From the cell containing the given text, extract its center point as (x, y) coordinate. 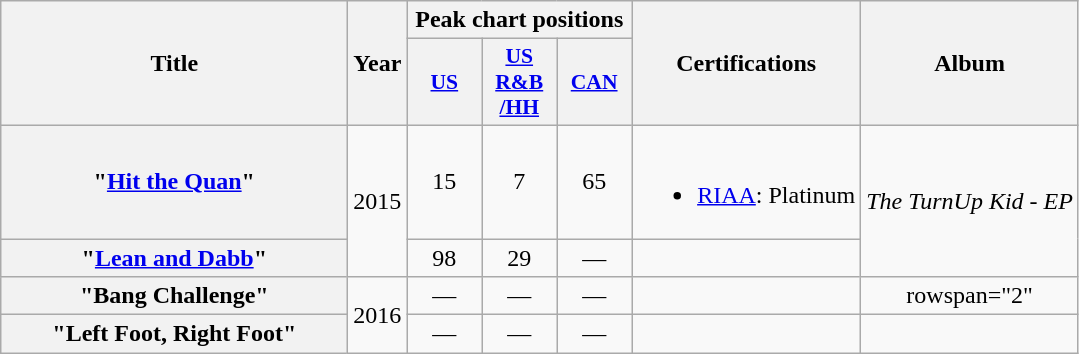
Year (378, 64)
65 (594, 182)
2016 (378, 315)
2015 (378, 200)
Title (174, 64)
15 (444, 182)
Album (970, 64)
"Bang Challenge" (174, 296)
98 (444, 257)
RIAA: Platinum (746, 182)
CAN (594, 82)
"Hit the Quan" (174, 182)
rowspan="2" (970, 296)
Peak chart positions (520, 20)
"Lean and Dabb" (174, 257)
"Left Foot, Right Foot" (174, 334)
The TurnUp Kid - EP (970, 200)
7 (520, 182)
US (444, 82)
Certifications (746, 64)
29 (520, 257)
USR&B/HH (520, 82)
